From the cell containing the given text, extract its center point as [X, Y] coordinate. 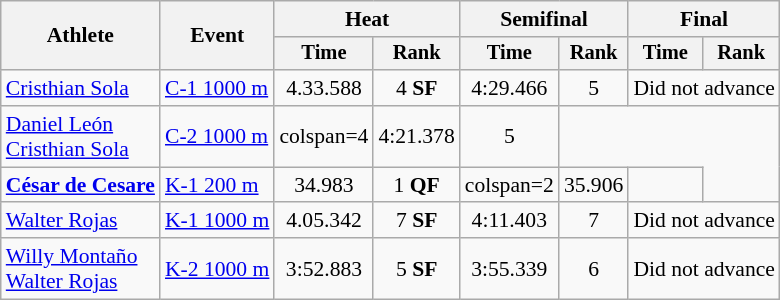
César de Cesare [80, 185]
Heat [366, 19]
C-2 1000 m [217, 136]
Athlete [80, 36]
4:21.378 [416, 136]
4.05.342 [324, 221]
colspan=2 [510, 185]
3:55.339 [510, 268]
Daniel LeónCristhian Sola [80, 136]
K-1 1000 m [217, 221]
4 SF [416, 88]
Willy MontañoWalter Rojas [80, 268]
7 [594, 221]
Walter Rojas [80, 221]
1 QF [416, 185]
colspan=4 [324, 136]
4:11.403 [510, 221]
4:29.466 [510, 88]
Final [704, 19]
34.983 [324, 185]
Cristhian Sola [80, 88]
3:52.883 [324, 268]
Semifinal [544, 19]
5 SF [416, 268]
C-1 1000 m [217, 88]
Event [217, 36]
7 SF [416, 221]
4.33.588 [324, 88]
6 [594, 268]
K-1 200 m [217, 185]
K-2 1000 m [217, 268]
35.906 [594, 185]
